Locate the cell with the specified text and output its [x, y] center coordinate. 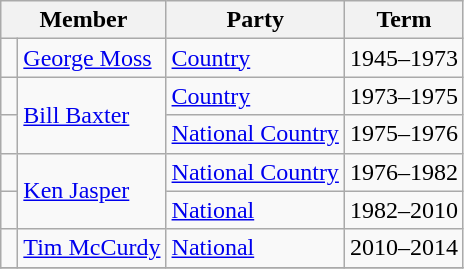
1976–1982 [404, 172]
Term [404, 20]
1982–2010 [404, 210]
Member [84, 20]
Tim McCurdy [92, 248]
1945–1973 [404, 58]
Ken Jasper [92, 191]
1975–1976 [404, 134]
1973–1975 [404, 96]
George Moss [92, 58]
2010–2014 [404, 248]
Bill Baxter [92, 115]
Party [255, 20]
